Capture the cell that displays the provided text and extract its (X, Y) central coordinate. 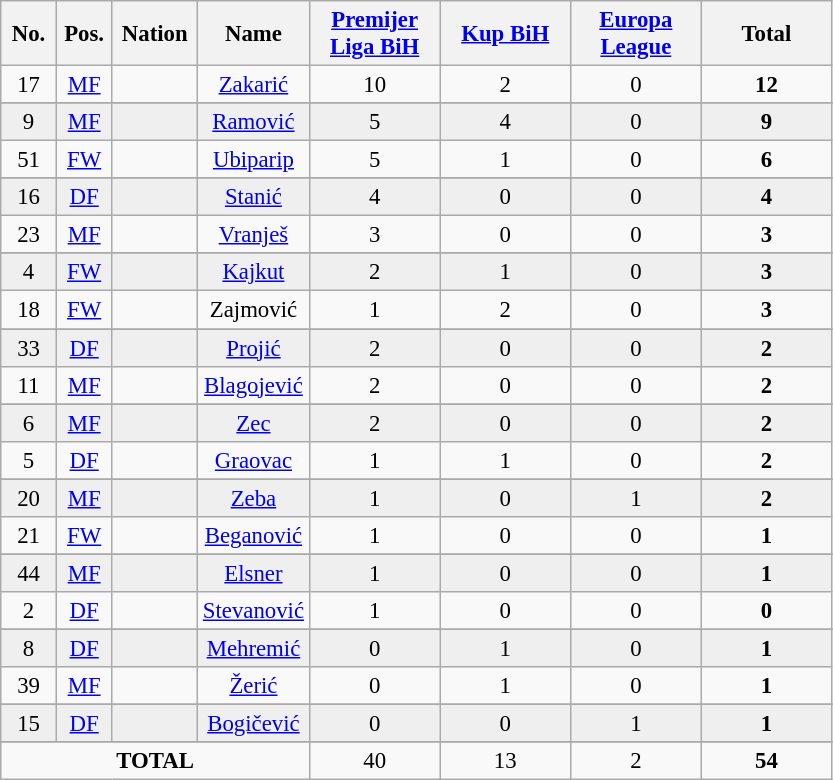
Zakarić (254, 85)
Vranješ (254, 235)
13 (506, 761)
44 (29, 573)
40 (374, 761)
18 (29, 310)
Name (254, 34)
Ubiparip (254, 160)
16 (29, 197)
51 (29, 160)
Mehremić (254, 648)
21 (29, 536)
10 (374, 85)
Pos. (84, 34)
Premijer Liga BiH (374, 34)
Projić (254, 348)
54 (766, 761)
TOTAL (156, 761)
20 (29, 498)
Beganović (254, 536)
Elsner (254, 573)
Kajkut (254, 273)
Bogičević (254, 724)
Graovac (254, 460)
No. (29, 34)
39 (29, 686)
8 (29, 648)
Kup BiH (506, 34)
Zec (254, 423)
Žerić (254, 686)
Total (766, 34)
Zeba (254, 498)
23 (29, 235)
15 (29, 724)
Blagojević (254, 385)
Stevanović (254, 611)
Nation (155, 34)
Stanić (254, 197)
12 (766, 85)
17 (29, 85)
Europa League (636, 34)
Zajmović (254, 310)
33 (29, 348)
11 (29, 385)
Ramović (254, 122)
